Search for the cell housing the specified text and yield its [x, y] center coordinate. 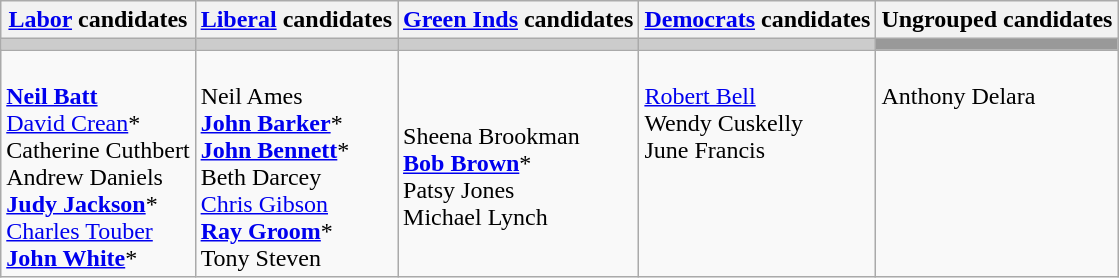
Ungrouped candidates [997, 20]
Labor candidates [98, 20]
Neil Ames John Barker* John Bennett* Beth Darcey Chris Gibson Ray Groom* Tony Steven [296, 164]
Anthony Delara [997, 164]
Green Inds candidates [518, 20]
Sheena Brookman Bob Brown* Patsy Jones Michael Lynch [518, 164]
Neil Batt David Crean* Catherine Cuthbert Andrew Daniels Judy Jackson* Charles Touber John White* [98, 164]
Democrats candidates [758, 20]
Liberal candidates [296, 20]
Robert Bell Wendy Cuskelly June Francis [758, 164]
